Capture the cell that displays the provided text and extract its [x, y] central coordinate. 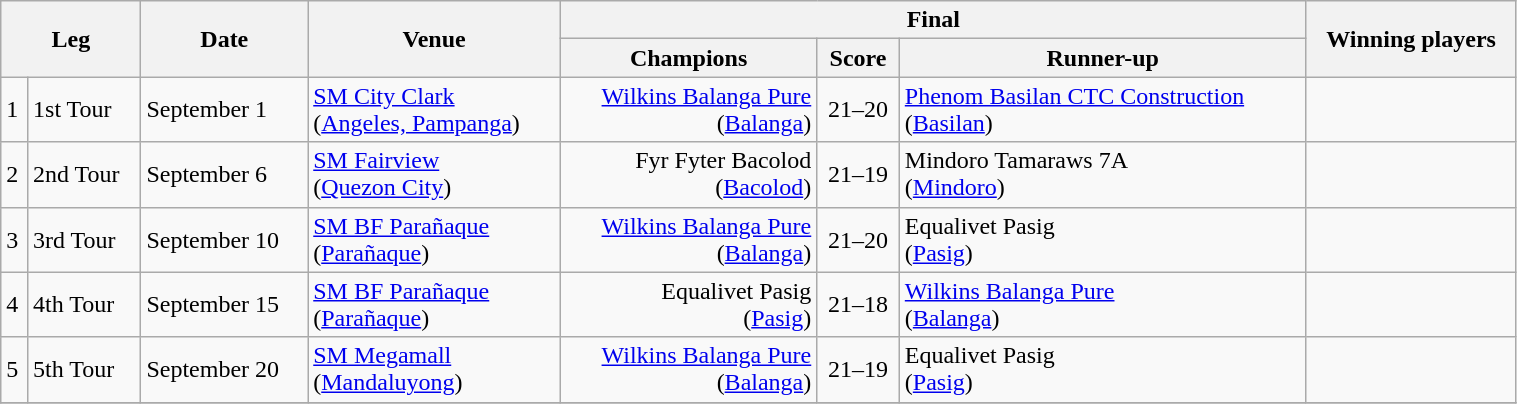
Final [933, 20]
September 6 [224, 174]
September 15 [224, 304]
September 10 [224, 240]
1st Tour [84, 110]
Mindoro Tamaraws 7A(Mindoro) [1102, 174]
21–18 [858, 304]
2nd Tour [84, 174]
Leg [71, 39]
Champions [688, 58]
September 1 [224, 110]
Score [858, 58]
Phenom Basilan CTC Construction(Basilan) [1102, 110]
Date [224, 39]
September 20 [224, 370]
SM City Clark (Angeles, Pampanga) [434, 110]
3rd Tour [84, 240]
4 [14, 304]
5th Tour [84, 370]
Fyr Fyter Bacolod(Bacolod) [688, 174]
Venue [434, 39]
1 [14, 110]
2 [14, 174]
5 [14, 370]
Winning players [1411, 39]
4th Tour [84, 304]
Runner-up [1102, 58]
SM Fairview (Quezon City) [434, 174]
3 [14, 240]
SM Megamall (Mandaluyong) [434, 370]
